Pinpoint the cell where the given text exists, returning its [x, y] midpoint coordinate. 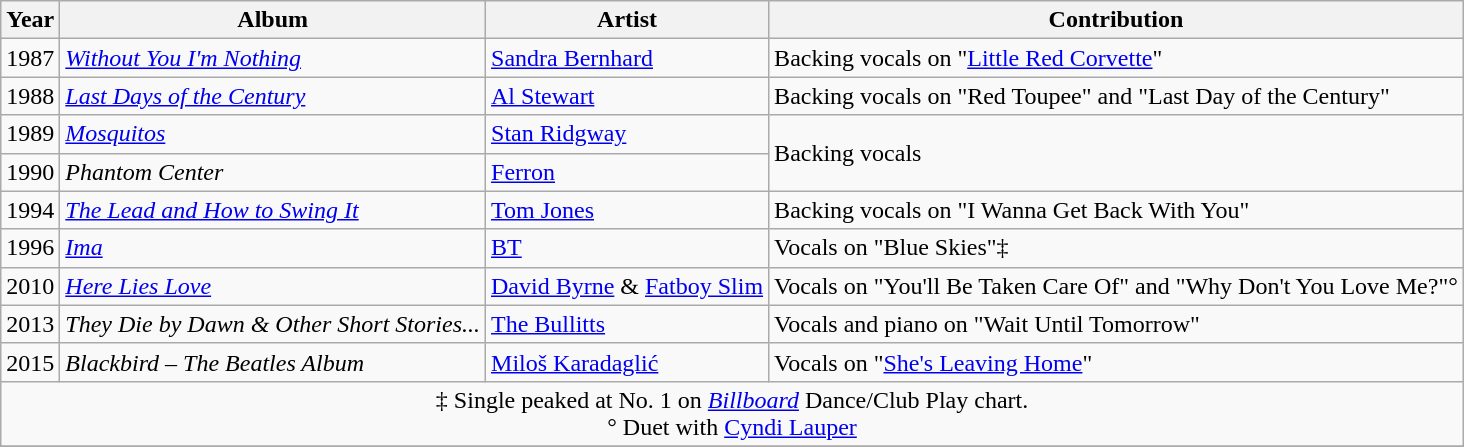
They Die by Dawn & Other Short Stories... [273, 324]
Mosquitos [273, 134]
Vocals on "You'll Be Taken Care Of" and "Why Don't You Love Me?"° [1116, 286]
2015 [30, 362]
Album [273, 20]
1989 [30, 134]
Backing vocals [1116, 153]
2010 [30, 286]
Sandra Bernhard [628, 58]
Ima [273, 248]
David Byrne & Fatboy Slim [628, 286]
1994 [30, 210]
Here Lies Love [273, 286]
Miloš Karadaglić [628, 362]
Tom Jones [628, 210]
1987 [30, 58]
Year [30, 20]
Vocals and piano on "Wait Until Tomorrow" [1116, 324]
Backing vocals on "Red Toupee" and "Last Day of the Century" [1116, 96]
Without You I'm Nothing [273, 58]
2013 [30, 324]
1988 [30, 96]
Vocals on "Blue Skies"‡ [1116, 248]
Vocals on "She's Leaving Home" [1116, 362]
BT [628, 248]
Backing vocals on "I Wanna Get Back With You" [1116, 210]
Backing vocals on "Little Red Corvette" [1116, 58]
Ferron [628, 172]
1990 [30, 172]
Last Days of the Century [273, 96]
Stan Ridgway [628, 134]
Artist [628, 20]
‡ Single peaked at No. 1 on Billboard Dance/Club Play chart.° Duet with Cyndi Lauper [732, 414]
Al Stewart [628, 96]
The Lead and How to Swing It [273, 210]
1996 [30, 248]
Contribution [1116, 20]
Phantom Center [273, 172]
The Bullitts [628, 324]
Blackbird – The Beatles Album [273, 362]
